Identify which cell holds the provided text, then report its [x, y] central coordinate. 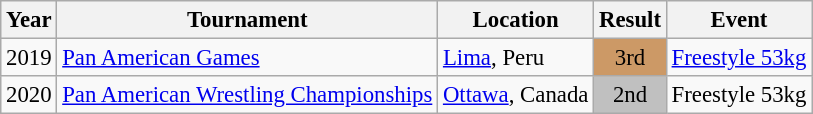
Lima, Peru [516, 58]
Tournament [248, 20]
Year [29, 20]
2nd [630, 95]
Result [630, 20]
Location [516, 20]
Ottawa, Canada [516, 95]
Event [738, 20]
2020 [29, 95]
2019 [29, 58]
Pan American Wrestling Championships [248, 95]
3rd [630, 58]
Pan American Games [248, 58]
